For the text-containing cell, return its midpoint in (X, Y) coordinate format. 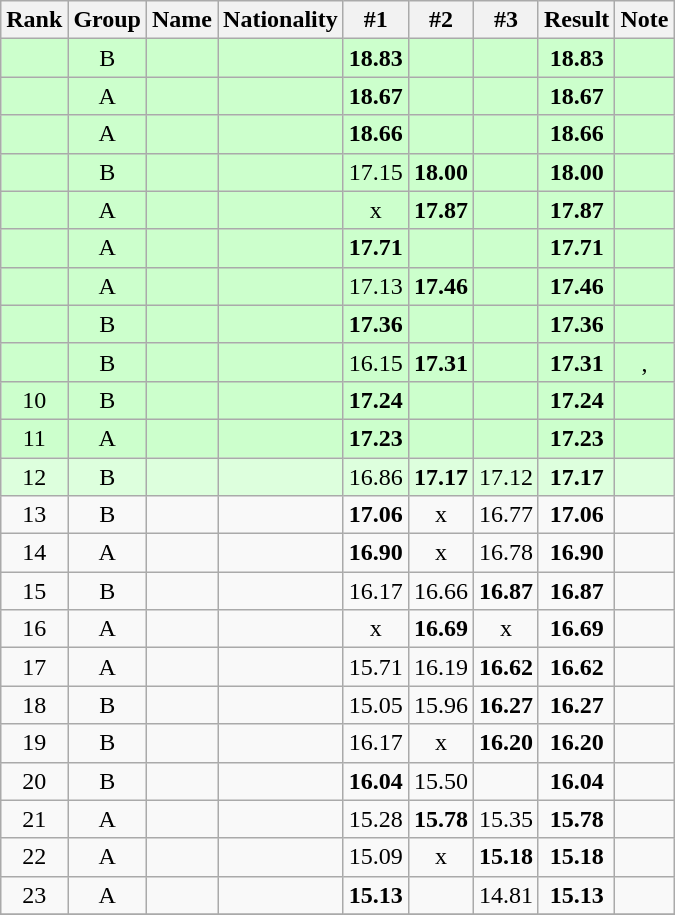
16.15 (376, 362)
16.78 (506, 553)
15.96 (440, 705)
17 (34, 667)
Nationality (281, 20)
15.50 (440, 781)
15 (34, 591)
17.12 (506, 477)
14.81 (506, 895)
16.19 (440, 667)
15.05 (376, 705)
#3 (506, 20)
Group (108, 20)
11 (34, 438)
15.71 (376, 667)
Result (576, 20)
19 (34, 743)
16.77 (506, 515)
20 (34, 781)
#1 (376, 20)
Rank (34, 20)
15.28 (376, 819)
16.66 (440, 591)
14 (34, 553)
18 (34, 705)
17.15 (376, 172)
22 (34, 857)
Name (182, 20)
15.35 (506, 819)
15.09 (376, 857)
13 (34, 515)
#2 (440, 20)
, (644, 362)
Note (644, 20)
23 (34, 895)
16 (34, 629)
16.86 (376, 477)
17.13 (376, 286)
12 (34, 477)
21 (34, 819)
10 (34, 400)
